Determine the [X, Y] coordinate at the center of the cell enclosing the given text.  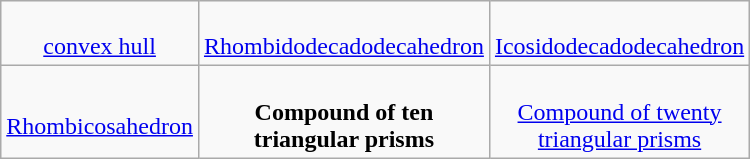
convex hull [100, 34]
Compound of ten triangular prisms [344, 112]
Icosidodecadodecahedron [619, 34]
Rhombidodecadodecahedron [344, 34]
Rhombicosahedron [100, 112]
Compound of twenty triangular prisms [619, 112]
